Return the (X, Y) coordinate for the center point of the cell that contains the specified text.  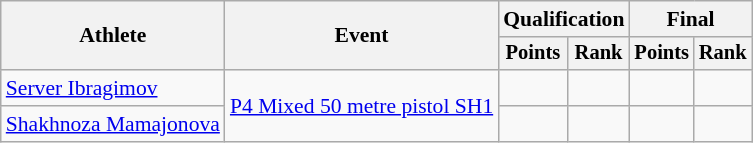
Final (691, 19)
Qualification (564, 19)
Server Ibragimov (113, 88)
Athlete (113, 36)
Event (362, 36)
P4 Mixed 50 metre pistol SH1 (362, 106)
Shakhnoza Mamajonova (113, 124)
